Find where the given text appears and provide that cell's center as [X, Y] coordinate. 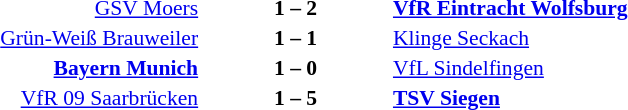
1 – 1 [296, 38]
1 – 0 [296, 68]
